Provide the (X, Y) coordinate of the cell's center where the given text is located.  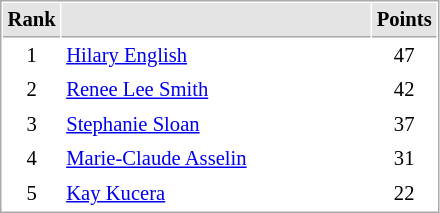
47 (404, 56)
Marie-Claude Asselin (216, 158)
3 (32, 124)
5 (32, 194)
42 (404, 90)
2 (32, 90)
31 (404, 158)
1 (32, 56)
37 (404, 124)
Hilary English (216, 56)
22 (404, 194)
Rank (32, 20)
4 (32, 158)
Points (404, 20)
Kay Kucera (216, 194)
Stephanie Sloan (216, 124)
Renee Lee Smith (216, 90)
